Pinpoint the cell where the given text exists, returning its (X, Y) midpoint coordinate. 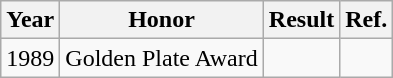
1989 (30, 58)
Ref. (366, 20)
Year (30, 20)
Honor (162, 20)
Golden Plate Award (162, 58)
Result (301, 20)
